Capture the cell that displays the provided text and extract its (x, y) central coordinate. 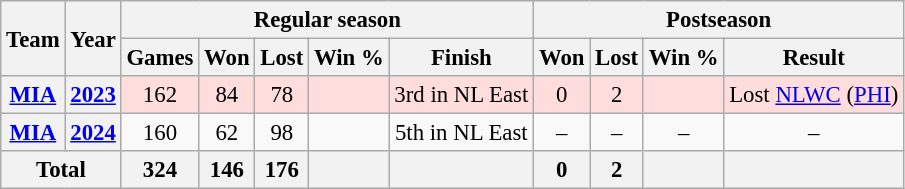
162 (160, 95)
160 (160, 133)
Year (93, 38)
5th in NL East (462, 133)
Result (814, 58)
78 (282, 95)
2023 (93, 95)
Postseason (719, 20)
Lost NLWC (PHI) (814, 95)
3rd in NL East (462, 95)
98 (282, 133)
Games (160, 58)
176 (282, 170)
Team (33, 38)
Regular season (327, 20)
2024 (93, 133)
324 (160, 170)
62 (227, 133)
Total (61, 170)
Finish (462, 58)
84 (227, 95)
146 (227, 170)
